From the cell containing the given text, extract its center point as (x, y) coordinate. 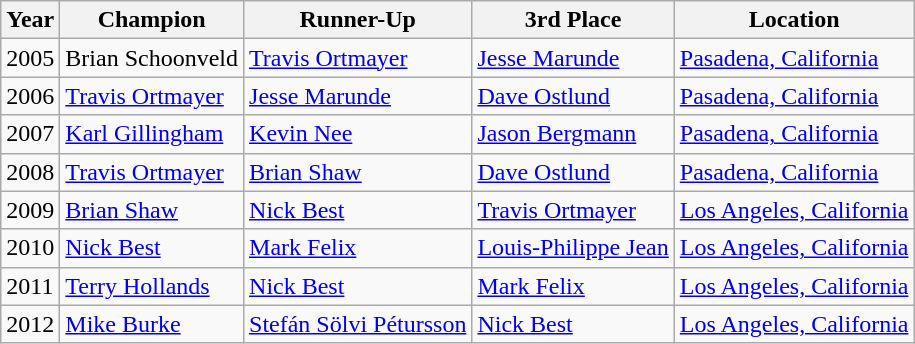
Karl Gillingham (152, 134)
Year (30, 20)
2010 (30, 248)
Jason Bergmann (573, 134)
2009 (30, 210)
Terry Hollands (152, 286)
Stefán Sölvi Pétursson (358, 324)
Brian Schoonveld (152, 58)
2005 (30, 58)
Mike Burke (152, 324)
Kevin Nee (358, 134)
3rd Place (573, 20)
2011 (30, 286)
2012 (30, 324)
2008 (30, 172)
Champion (152, 20)
Runner-Up (358, 20)
Louis-Philippe Jean (573, 248)
2006 (30, 96)
Location (794, 20)
2007 (30, 134)
